Scan for the cell matching the given text and deliver its (X, Y) coordinate at center. 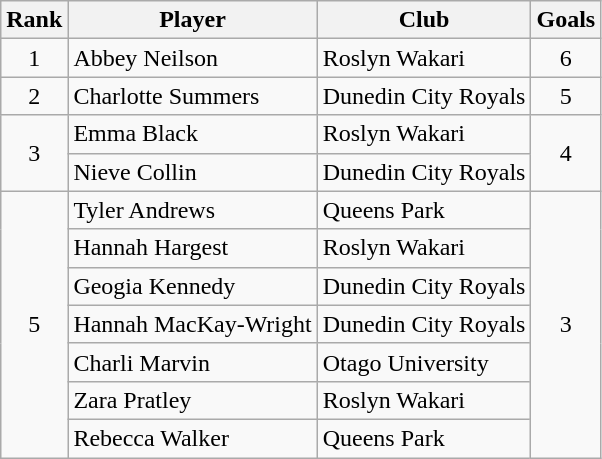
6 (566, 58)
Otago University (424, 362)
Rank (34, 20)
Charli Marvin (192, 362)
Zara Pratley (192, 400)
Goals (566, 20)
Charlotte Summers (192, 96)
Player (192, 20)
Rebecca Walker (192, 438)
Tyler Andrews (192, 210)
Abbey Neilson (192, 58)
1 (34, 58)
Geogia Kennedy (192, 286)
Emma Black (192, 134)
Hannah Hargest (192, 248)
2 (34, 96)
Hannah MacKay-Wright (192, 324)
Club (424, 20)
4 (566, 153)
Nieve Collin (192, 172)
